Locate the cell with the specified text and output its (X, Y) center coordinate. 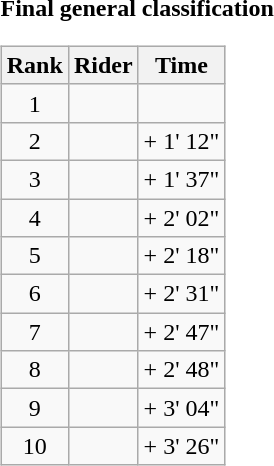
+ 2' 02" (182, 217)
+ 2' 31" (182, 294)
+ 2' 48" (182, 370)
4 (34, 217)
Rider (103, 65)
+ 1' 12" (182, 141)
5 (34, 256)
+ 1' 37" (182, 179)
2 (34, 141)
3 (34, 179)
+ 2' 18" (182, 256)
1 (34, 103)
7 (34, 332)
6 (34, 294)
Rank (34, 65)
Time (182, 65)
10 (34, 446)
+ 2' 47" (182, 332)
8 (34, 370)
9 (34, 408)
+ 3' 26" (182, 446)
+ 3' 04" (182, 408)
